Scan for the cell matching the given text and deliver its (x, y) coordinate at center. 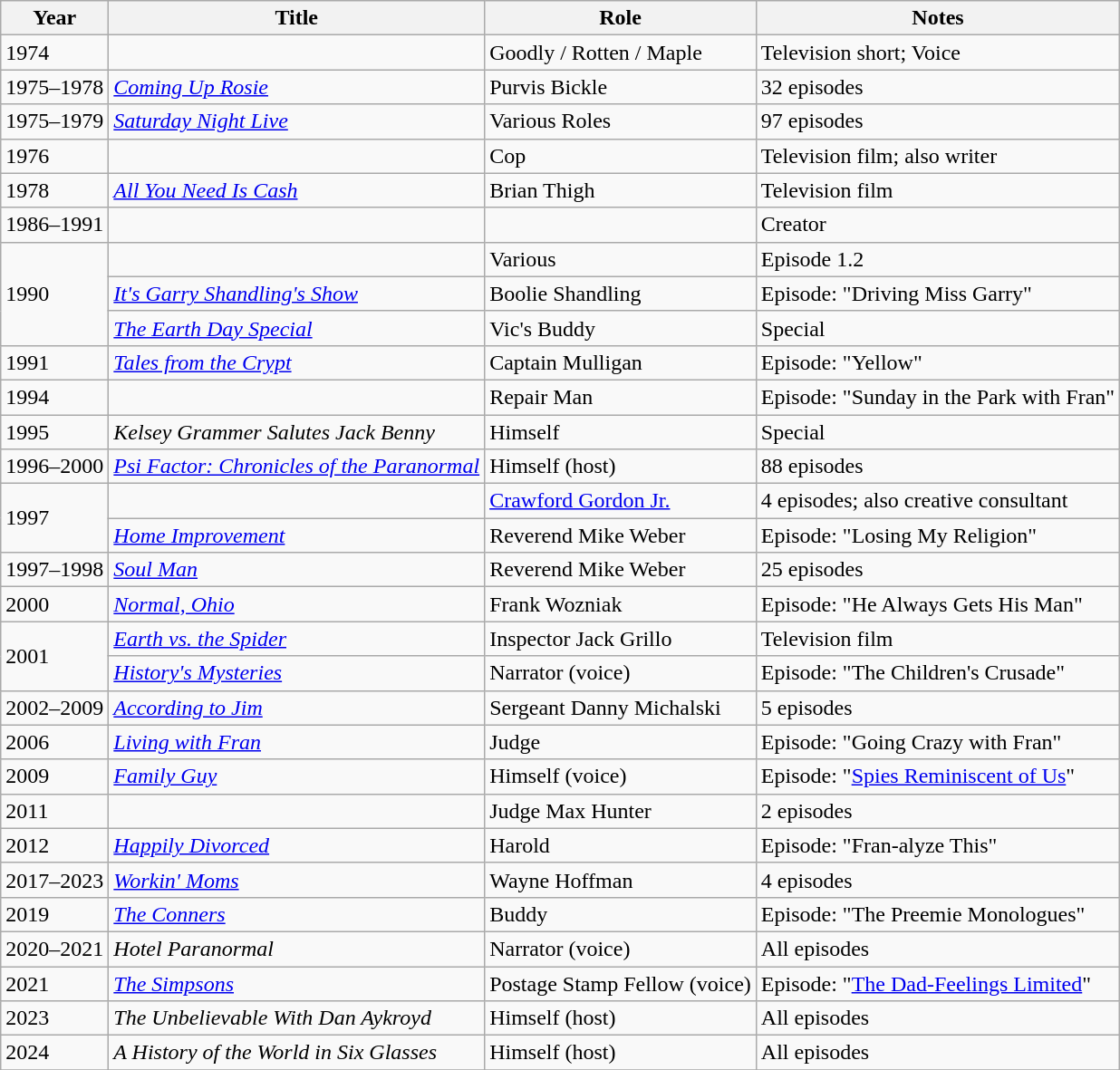
Brian Thigh (621, 190)
A History of the World in Six Glasses (297, 1053)
2021 (54, 983)
Episode 1.2 (937, 259)
All You Need Is Cash (297, 190)
Normal, Ohio (297, 604)
Saturday Night Live (297, 121)
Television short; Voice (937, 53)
1991 (54, 362)
Harold (621, 845)
97 episodes (937, 121)
4 episodes (937, 880)
Episode: "Spies Reminiscent of Us" (937, 776)
1994 (54, 397)
Vic's Buddy (621, 328)
Earth vs. the Spider (297, 639)
Judge Max Hunter (621, 811)
2001 (54, 656)
Notes (937, 18)
Postage Stamp Fellow (voice) (621, 983)
Various Roles (621, 121)
Happily Divorced (297, 845)
Episode: "The Dad-Feelings Limited" (937, 983)
History's Mysteries (297, 673)
25 episodes (937, 570)
2002–2009 (54, 708)
1978 (54, 190)
Episode: "Driving Miss Garry" (937, 294)
Year (54, 18)
The Earth Day Special (297, 328)
1986–1991 (54, 225)
Coming Up Rosie (297, 87)
Hotel Paranormal (297, 949)
1990 (54, 294)
Buddy (621, 914)
1976 (54, 156)
2012 (54, 845)
Captain Mulligan (621, 362)
1997 (54, 518)
1996–2000 (54, 467)
It's Garry Shandling's Show (297, 294)
Family Guy (297, 776)
Various (621, 259)
Television film; also writer (937, 156)
Repair Man (621, 397)
2009 (54, 776)
Frank Wozniak (621, 604)
Home Improvement (297, 535)
The Simpsons (297, 983)
The Unbelievable With Dan Aykroyd (297, 1018)
1974 (54, 53)
Living with Fran (297, 742)
Judge (621, 742)
2024 (54, 1053)
Kelsey Grammer Salutes Jack Benny (297, 432)
Wayne Hoffman (621, 880)
2011 (54, 811)
According to Jim (297, 708)
Cop (621, 156)
Crawford Gordon Jr. (621, 501)
Boolie Shandling (621, 294)
Episode: "The Children's Crusade" (937, 673)
5 episodes (937, 708)
Himself (621, 432)
Soul Man (297, 570)
Creator (937, 225)
Psi Factor: Chronicles of the Paranormal (297, 467)
Tales from the Crypt (297, 362)
2000 (54, 604)
Purvis Bickle (621, 87)
Inspector Jack Grillo (621, 639)
Episode: "He Always Gets His Man" (937, 604)
Episode: "Fran-alyze This" (937, 845)
2006 (54, 742)
Sergeant Danny Michalski (621, 708)
1975–1978 (54, 87)
2017–2023 (54, 880)
4 episodes; also creative consultant (937, 501)
1975–1979 (54, 121)
Role (621, 18)
Episode: "Yellow" (937, 362)
Title (297, 18)
Episode: "Sunday in the Park with Fran" (937, 397)
Episode: "Losing My Religion" (937, 535)
32 episodes (937, 87)
Goodly / Rotten / Maple (621, 53)
Himself (voice) (621, 776)
2020–2021 (54, 949)
Episode: "Going Crazy with Fran" (937, 742)
Workin' Moms (297, 880)
2019 (54, 914)
1995 (54, 432)
1997–1998 (54, 570)
88 episodes (937, 467)
The Conners (297, 914)
2 episodes (937, 811)
Episode: "The Preemie Monologues" (937, 914)
2023 (54, 1018)
